Search for the cell housing the specified text and yield its (X, Y) center coordinate. 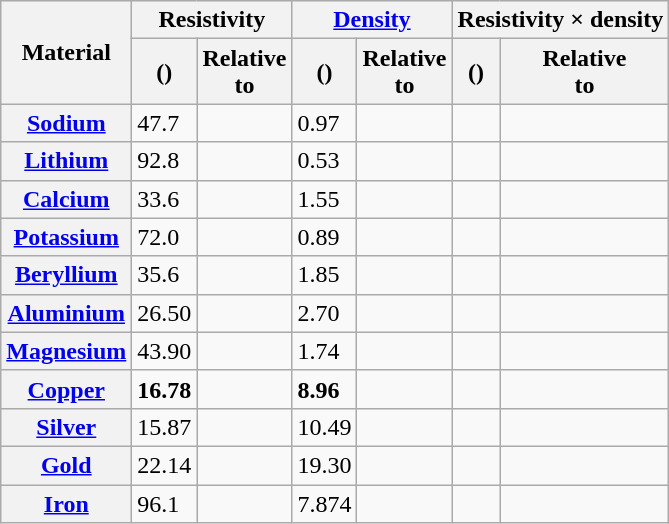
10.49 (324, 427)
19.30 (324, 465)
33.6 (164, 199)
Copper (66, 389)
Silver (66, 427)
Aluminium (66, 313)
Resistivity × density (560, 20)
Calcium (66, 199)
Magnesium (66, 351)
0.89 (324, 237)
2.70 (324, 313)
22.14 (164, 465)
8.96 (324, 389)
16.78 (164, 389)
Lithium (66, 161)
Potassium (66, 237)
96.1 (164, 503)
Material (66, 52)
15.87 (164, 427)
1.74 (324, 351)
Gold (66, 465)
Beryllium (66, 275)
92.8 (164, 161)
0.97 (324, 123)
47.7 (164, 123)
Iron (66, 503)
35.6 (164, 275)
43.90 (164, 351)
26.50 (164, 313)
Density (372, 20)
Resistivity (212, 20)
Sodium (66, 123)
7.874 (324, 503)
1.55 (324, 199)
72.0 (164, 237)
0.53 (324, 161)
1.85 (324, 275)
